Determine the (x, y) coordinate at the center of the cell enclosing the given text.  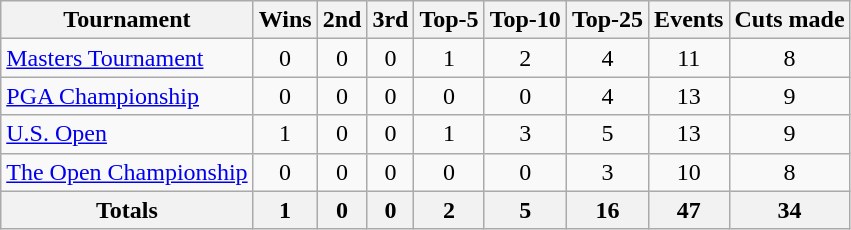
Wins (285, 20)
PGA Championship (127, 96)
Top-5 (449, 20)
34 (790, 210)
3rd (390, 20)
U.S. Open (127, 134)
Top-25 (607, 20)
47 (689, 210)
11 (689, 58)
Tournament (127, 20)
Events (689, 20)
16 (607, 210)
Top-10 (525, 20)
Cuts made (790, 20)
The Open Championship (127, 172)
Masters Tournament (127, 58)
2nd (342, 20)
Totals (127, 210)
10 (689, 172)
